From the cell containing the given text, extract its center point as (x, y) coordinate. 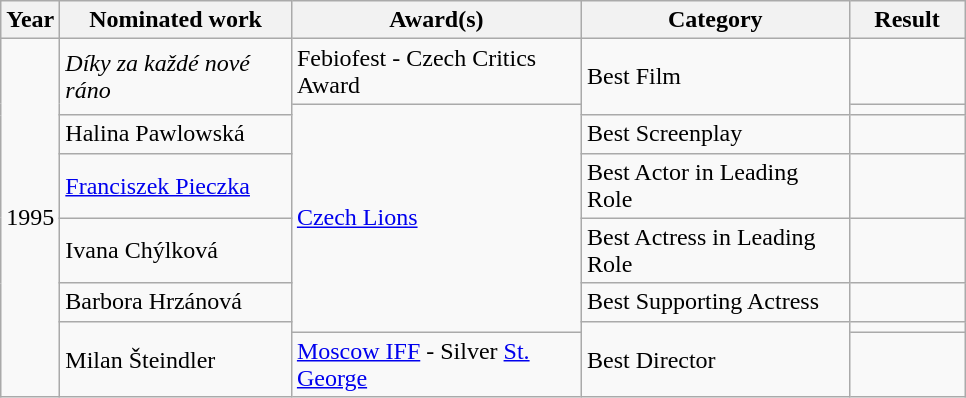
Ivana Chýlková (176, 250)
Nominated work (176, 20)
1995 (30, 218)
Moscow IFF - Silver St. George (436, 364)
Czech Lions (436, 218)
Result (907, 20)
Best Supporting Actress (715, 302)
Barbora Hrzánová (176, 302)
Category (715, 20)
Milan Šteindler (176, 359)
Halina Pawlowská (176, 134)
Best Actor in Leading Role (715, 186)
Best Actress in Leading Role (715, 250)
Best Director (715, 359)
Best Screenplay (715, 134)
Year (30, 20)
Díky za každé nové ráno (176, 77)
Award(s) (436, 20)
Franciszek Pieczka (176, 186)
Best Film (715, 77)
Febiofest - Czech Critics Award (436, 72)
